Determine the (x, y) coordinate at the center of the cell enclosing the given text.  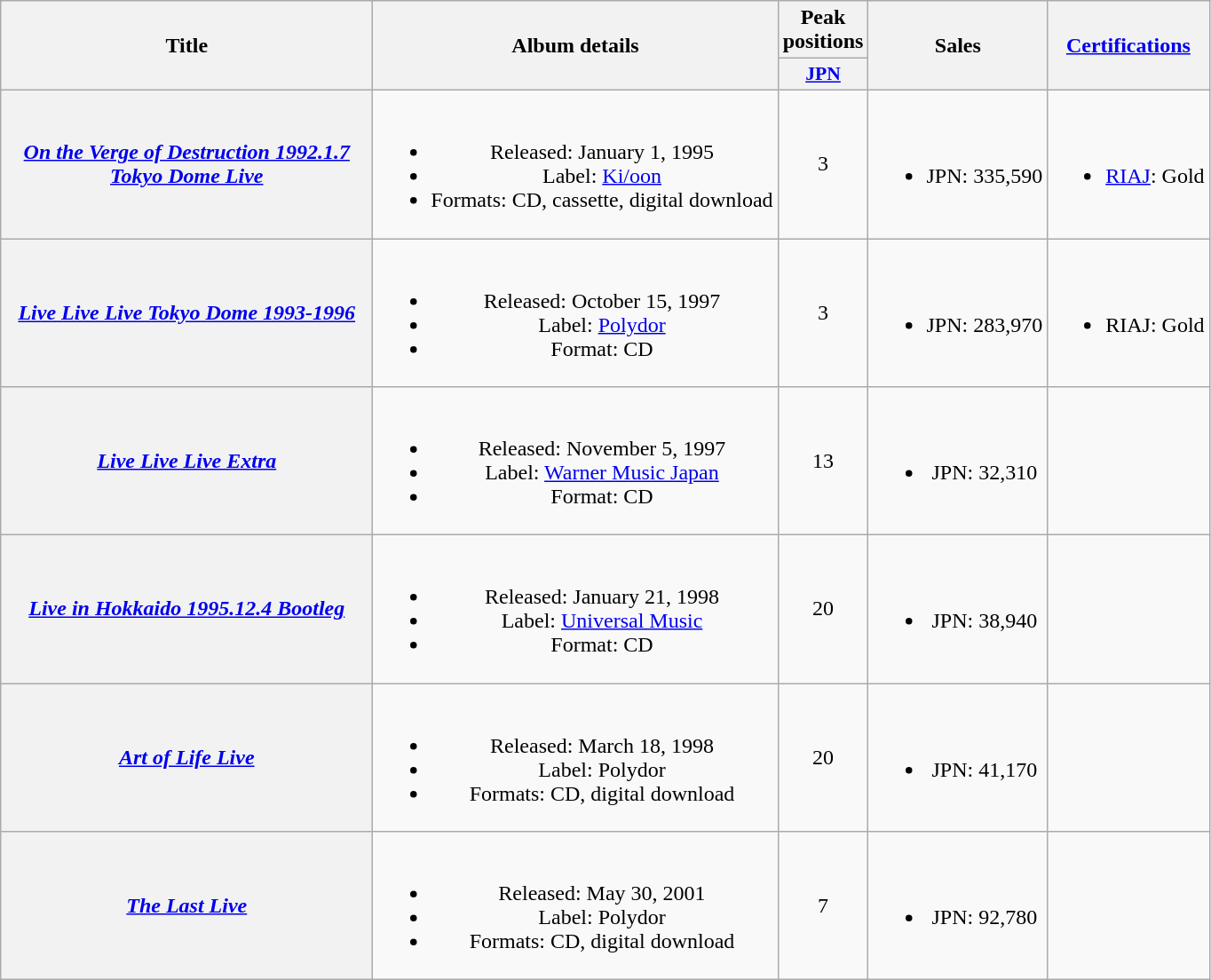
JPN: 283,970 (958, 312)
Certifications (1128, 46)
JPN: 32,310 (958, 462)
JPN: 38,940 (958, 609)
Released: January 1, 1995Label: Ki/oonFormats: CD, cassette, digital download (575, 163)
Sales (958, 46)
Live Live Live Extra (186, 462)
JPN: 41,170 (958, 758)
JPN: 92,780 (958, 905)
Live in Hokkaido 1995.12.4 Bootleg (186, 609)
Released: October 15, 1997Label: PolydorFormat: CD (575, 312)
Art of Life Live (186, 758)
Album details (575, 46)
JPN (823, 75)
Released: November 5, 1997Label: Warner Music JapanFormat: CD (575, 462)
Released: May 30, 2001Label: PolydorFormats: CD, digital download (575, 905)
On the Verge of Destruction 1992.1.7 Tokyo Dome Live (186, 163)
Released: March 18, 1998Label: PolydorFormats: CD, digital download (575, 758)
Peak positions (823, 30)
JPN: 335,590 (958, 163)
7 (823, 905)
The Last Live (186, 905)
Title (186, 46)
Released: January 21, 1998Label: Universal MusicFormat: CD (575, 609)
13 (823, 462)
Live Live Live Tokyo Dome 1993-1996 (186, 312)
